Return [X, Y] of the center of cell containing provided text 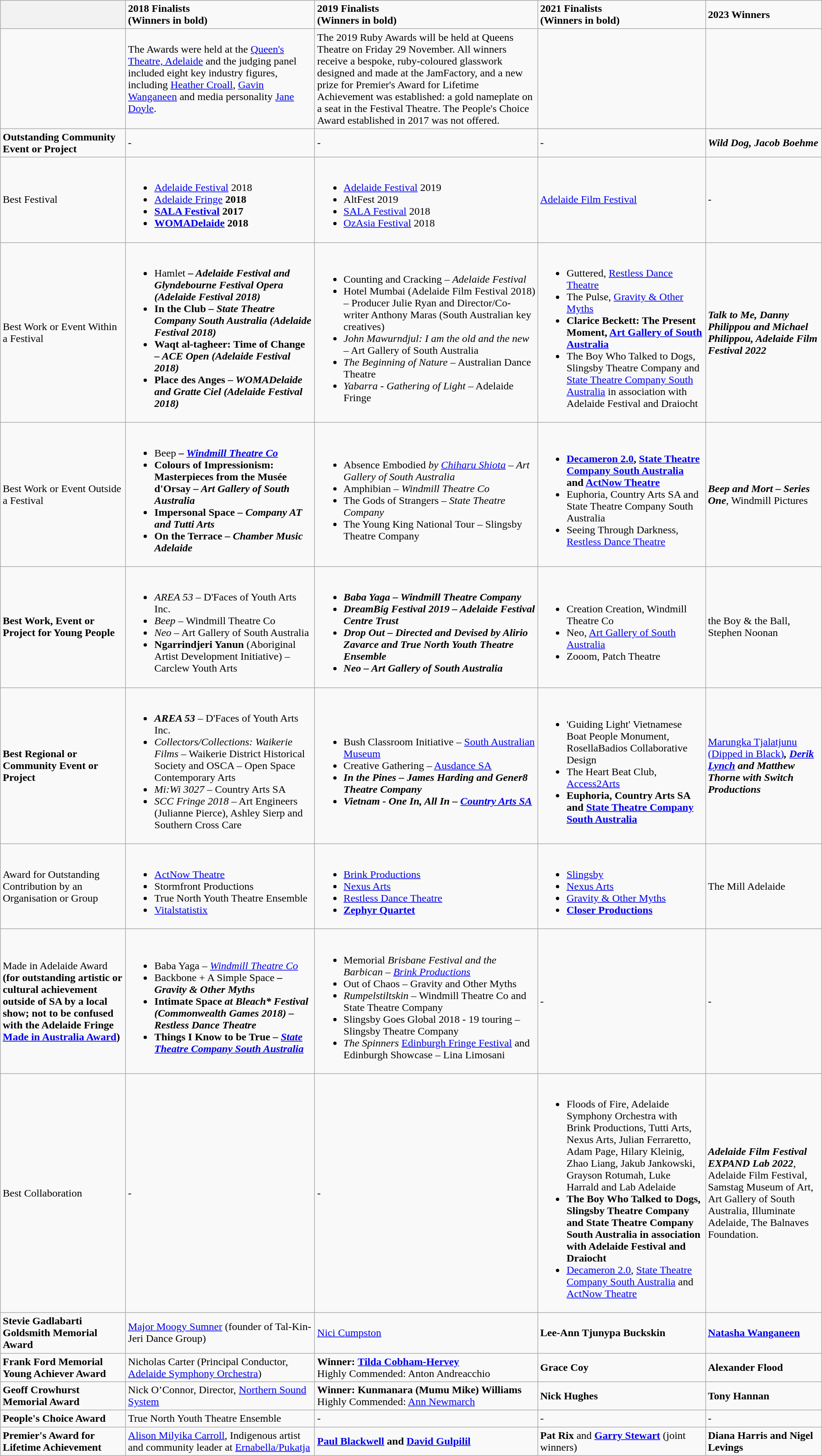
Natasha Wanganeen [764, 1333]
2021 Finalists(Winners in bold) [622, 15]
Brink ProductionsNexus ArtsRestless Dance TheatreZephyr Quartet [426, 886]
Marungka Tjalatjunu (Dipped in Black), Derik Lynch and Matthew Thorne with Switch Productions [764, 766]
Winner: Kunmanara (Mumu Mike) WilliamsHighly Commended: Ann Newmarch [426, 1396]
Paul Blackwell and David Gulpilil [426, 1442]
Diana Harris and Nigel Levings [764, 1442]
Nici Cumpston [426, 1333]
Outstanding Community Event or Project [63, 143]
Adelaide Film Festival [622, 200]
2018 Finalists(Winners in bold) [220, 15]
Pat Rix and Garry Stewart (joint winners) [622, 1442]
Creation Creation, Windmill Theatre CoNeo, Art Gallery of South AustraliaZooom, Patch Theatre [622, 627]
Alexander Flood [764, 1367]
Best Festival [63, 200]
Award for Outstanding Contribution by an Organisation or Group [63, 886]
Lee-Ann Tjunypa Buckskin [622, 1333]
Best Work, Event or Project for Young People [63, 627]
Beep and Mort – Series One, Windmill Pictures [764, 494]
Winner: Tilda Cobham-HerveyHighly Commended: Anton Andreacchio [426, 1367]
Major Moogy Sumner (founder of Tal-Kin-Jeri Dance Group) [220, 1333]
Geoff Crowhurst Memorial Award [63, 1396]
Best Work or Event Outside a Festival [63, 494]
Premier's Award for Lifetime Achievement [63, 1442]
Talk to Me, Danny Philippou and Michael Philippou, Adelaide Film Festival 2022 [764, 332]
People's Choice Award [63, 1419]
True North Youth Theatre Ensemble [220, 1419]
2023 Winners [764, 15]
Nick O’Connor, Director, Northern Sound System [220, 1396]
Wild Dog, Jacob Boehme [764, 143]
Grace Coy [622, 1367]
2019 Finalists(Winners in bold) [426, 15]
Best Work or Event Within a Festival [63, 332]
Best Regional or Community Event or Project [63, 766]
Adelaide Festival 2018Adelaide Fringe 2018SALA Festival 2017WOMADelaide 2018 [220, 200]
Stevie Gadlabarti Goldsmith Memorial Award [63, 1333]
The Mill Adelaide [764, 886]
Frank Ford Memorial Young Achiever Award [63, 1367]
the Boy & the Ball, Stephen Noonan [764, 627]
ActNow TheatreStormfront ProductionsTrue North Youth Theatre EnsembleVitalstatistix [220, 886]
Adelaide Festival 2019AltFest 2019SALA Festival 2018OzAsia Festival 2018 [426, 200]
Best Collaboration [63, 1193]
Alison Milyika Carroll, Indigenous artist and community leader at Ernabella/Pukatja [220, 1442]
SlingsbyNexus ArtsGravity & Other MythsCloser Productions [622, 886]
Nicholas Carter (Principal Conductor, Adelaide Symphony Orchestra) [220, 1367]
Tony Hannan [764, 1396]
Nick Hughes [622, 1396]
